Search for the cell housing the specified text and yield its [X, Y] center coordinate. 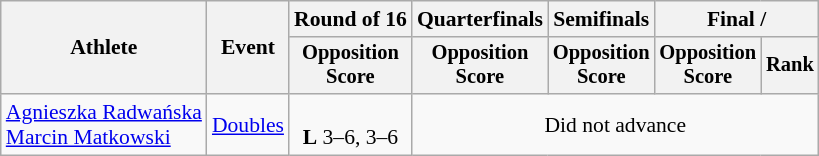
Athlete [104, 48]
Rank [790, 66]
Doubles [248, 124]
Agnieszka RadwańskaMarcin Matkowski [104, 124]
L 3–6, 3–6 [350, 124]
Round of 16 [350, 19]
Event [248, 48]
Quarterfinals [480, 19]
Final / [736, 19]
Did not advance [616, 124]
Semifinals [602, 19]
